Provide the [X, Y] coordinate of the cell's center where the given text is located.  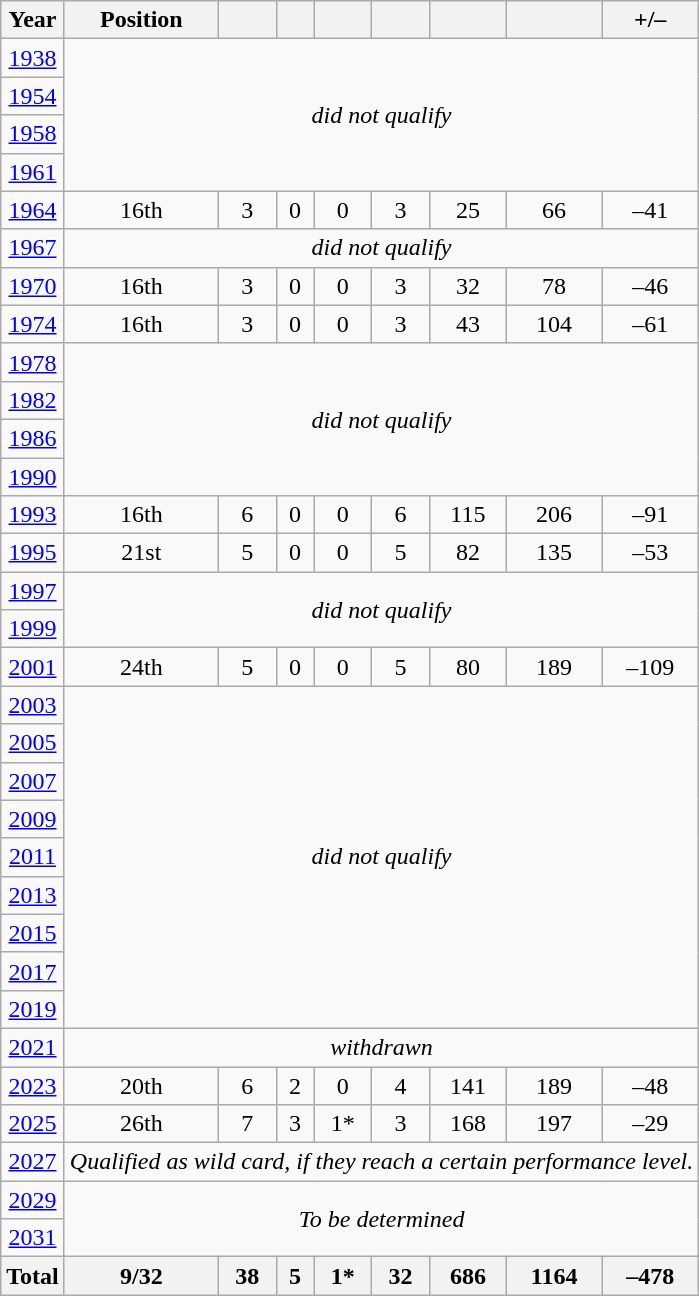
–478 [650, 1276]
78 [554, 286]
66 [554, 210]
168 [468, 1124]
115 [468, 515]
2009 [33, 819]
+/– [650, 20]
–41 [650, 210]
2 [295, 1085]
–46 [650, 286]
206 [554, 515]
withdrawn [381, 1047]
1970 [33, 286]
80 [468, 667]
2017 [33, 971]
26th [141, 1124]
20th [141, 1085]
1997 [33, 591]
To be determined [381, 1219]
2005 [33, 743]
2025 [33, 1124]
1967 [33, 248]
2001 [33, 667]
–61 [650, 324]
–53 [650, 553]
–48 [650, 1085]
2007 [33, 781]
2031 [33, 1238]
1993 [33, 515]
–29 [650, 1124]
Position [141, 20]
21st [141, 553]
141 [468, 1085]
2013 [33, 895]
1958 [33, 134]
1954 [33, 96]
2019 [33, 1009]
82 [468, 553]
1982 [33, 400]
2003 [33, 705]
1964 [33, 210]
–91 [650, 515]
1990 [33, 477]
1164 [554, 1276]
2027 [33, 1162]
686 [468, 1276]
1961 [33, 172]
Total [33, 1276]
1995 [33, 553]
1999 [33, 629]
2029 [33, 1200]
–109 [650, 667]
2021 [33, 1047]
1974 [33, 324]
1978 [33, 362]
1938 [33, 58]
Qualified as wild card, if they reach a certain performance level. [381, 1162]
9/32 [141, 1276]
Year [33, 20]
4 [401, 1085]
1986 [33, 438]
104 [554, 324]
2023 [33, 1085]
24th [141, 667]
7 [247, 1124]
43 [468, 324]
2011 [33, 857]
38 [247, 1276]
197 [554, 1124]
135 [554, 553]
25 [468, 210]
2015 [33, 933]
